Search for the cell housing the specified text and yield its [x, y] center coordinate. 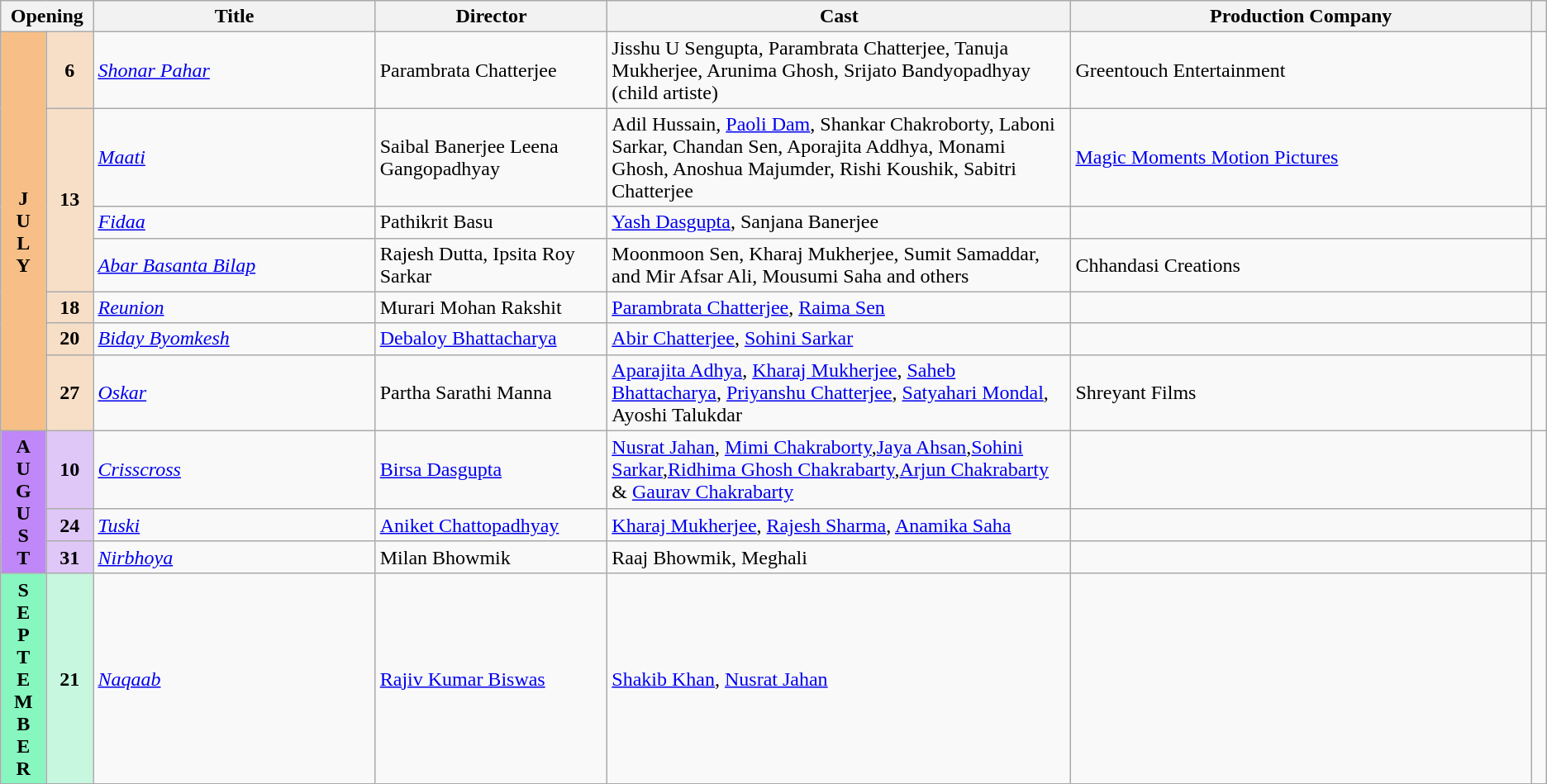
13 [69, 200]
Pathikrit Basu [491, 222]
Fidaa [235, 222]
Debaloy Bhattacharya [491, 339]
Chhandasi Creations [1301, 264]
Abar Basanta Bilap [235, 264]
Parambrata Chatterjee [491, 70]
Saibal Banerjee Leena Gangopadhyay [491, 157]
Moonmoon Sen, Kharaj Mukherjee, Sumit Samaddar, and Mir Afsar Ali, Mousumi Saha and others [840, 264]
Rajesh Dutta, Ipsita Roy Sarkar [491, 264]
AUGUST [23, 502]
Nusrat Jahan, Mimi Chakraborty,Jaya Ahsan,Sohini Sarkar,Ridhima Ghosh Chakrabarty,Arjun Chakrabarty & Gaurav Chakrabarty [840, 469]
Title [235, 17]
Raaj Bhowmik, Meghali [840, 557]
18 [69, 307]
JULY [23, 231]
Murari Mohan Rakshit [491, 307]
Aniket Chattopadhyay [491, 525]
Rajiv Kumar Biswas [491, 678]
Cast [840, 17]
Reunion [235, 307]
Tuski [235, 525]
SEPTEMBER [23, 678]
Director [491, 17]
Oskar [235, 392]
10 [69, 469]
6 [69, 70]
Birsa Dasgupta [491, 469]
Maati [235, 157]
20 [69, 339]
Greentouch Entertainment [1301, 70]
Jisshu U Sengupta, Parambrata Chatterjee, Tanuja Mukherjee, Arunima Ghosh, Srijato Bandyopadhyay (child artiste) [840, 70]
Kharaj Mukherjee, Rajesh Sharma, Anamika Saha [840, 525]
Nirbhoya [235, 557]
Crisscross [235, 469]
31 [69, 557]
Abir Chatterjee, Sohini Sarkar [840, 339]
Naqaab [235, 678]
Parambrata Chatterjee, Raima Sen [840, 307]
Magic Moments Motion Pictures [1301, 157]
27 [69, 392]
Milan Bhowmik [491, 557]
Biday Byomkesh [235, 339]
Partha Sarathi Manna [491, 392]
Aparajita Adhya, Kharaj Mukherjee, Saheb Bhattacharya, Priyanshu Chatterjee, Satyahari Mondal, Ayoshi Talukdar [840, 392]
Shreyant Films [1301, 392]
Shakib Khan, Nusrat Jahan [840, 678]
Yash Dasgupta, Sanjana Banerjee [840, 222]
Production Company [1301, 17]
24 [69, 525]
Opening [47, 17]
21 [69, 678]
Shonar Pahar [235, 70]
